For the text-containing cell, return its midpoint in (X, Y) coordinate format. 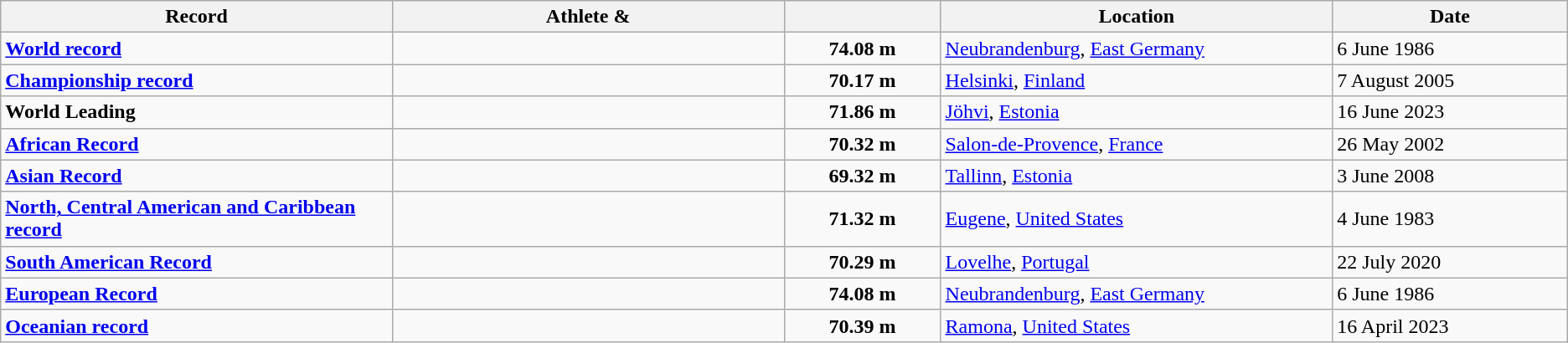
Championship record (197, 80)
71.86 m (863, 112)
Location (1137, 17)
South American Record (197, 262)
4 June 1983 (1451, 219)
16 June 2023 (1451, 112)
European Record (197, 294)
Salon-de-Provence, France (1137, 144)
70.39 m (863, 325)
Tallinn, Estonia (1137, 176)
Jöhvi, Estonia (1137, 112)
Asian Record (197, 176)
3 June 2008 (1451, 176)
26 May 2002 (1451, 144)
Record (197, 17)
70.17 m (863, 80)
70.32 m (863, 144)
70.29 m (863, 262)
22 July 2020 (1451, 262)
Ramona, United States (1137, 325)
Eugene, United States (1137, 219)
African Record (197, 144)
Date (1451, 17)
16 April 2023 (1451, 325)
71.32 m (863, 219)
Athlete & (588, 17)
69.32 m (863, 176)
Oceanian record (197, 325)
North, Central American and Caribbean record (197, 219)
World record (197, 49)
7 August 2005 (1451, 80)
World Leading (197, 112)
Helsinki, Finland (1137, 80)
Lovelhe, Portugal (1137, 262)
